Search for the cell housing the specified text and yield its (X, Y) center coordinate. 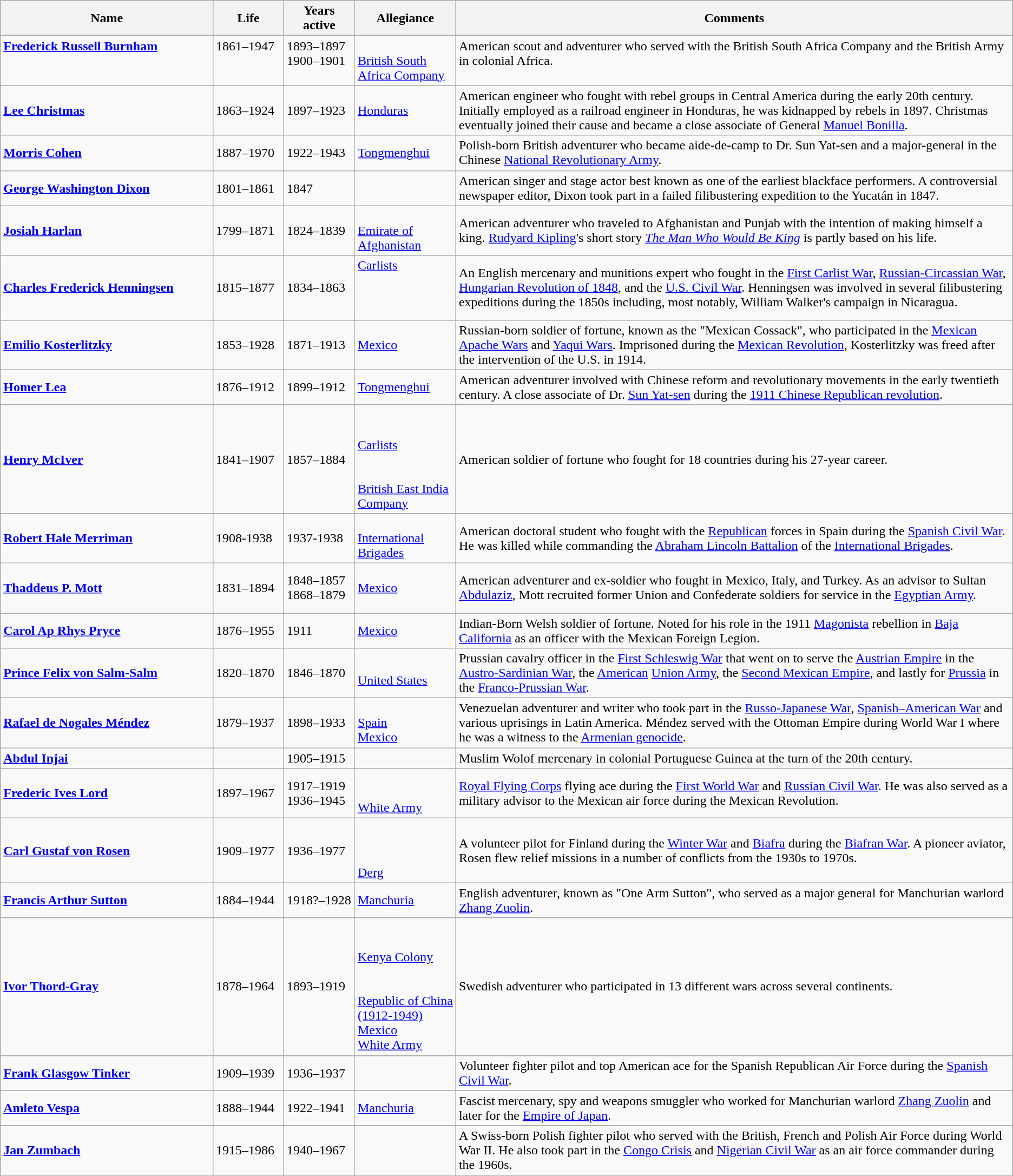
Spain Mexico (405, 723)
Charles Frederick Henningsen (107, 288)
1824–1839 (319, 231)
1879–1937 (249, 723)
George Washington Dixon (107, 188)
International Brigades (405, 538)
Allegiance (405, 18)
1940–1967 (319, 1151)
Henry McIver (107, 459)
Jan Zumbach (107, 1151)
Years active (319, 18)
1922–1941 (319, 1108)
1917–19191936–1945 (319, 793)
British South Africa Company (405, 61)
1815–1877 (249, 288)
1820–1870 (249, 673)
Morris Cohen (107, 153)
American soldier of fortune who fought for 18 countries during his 27-year career. (734, 459)
Lee Christmas (107, 110)
White Army (405, 793)
Life (249, 18)
1841–1907 (249, 459)
1908-1938 (249, 538)
1884–1944 (249, 901)
American scout and adventurer who served with the British South Africa Company and the British Army in colonial Africa. (734, 61)
1937-1938 (319, 538)
Thaddeus P. Mott (107, 588)
Robert Hale Merriman (107, 538)
1893–1897 1900–1901 (319, 61)
1922–1943 (319, 153)
1909–1939 (249, 1073)
Rafael de Nogales Méndez (107, 723)
Frank Glasgow Tinker (107, 1073)
Derg (405, 851)
1936–1937 (319, 1073)
Volunteer fighter pilot and top American ace for the Spanish Republican Air Force during the Spanish Civil War. (734, 1073)
Fascist mercenary, spy and weapons smuggler who worked for Manchurian warlord Zhang Zuolin and later for the Empire of Japan. (734, 1108)
Prince Felix von Salm-Salm (107, 673)
1876–1955 (249, 630)
1888–1944 (249, 1108)
1878–1964 (249, 987)
1915–1986 (249, 1151)
Ivor Thord-Gray (107, 987)
1848–18571868–1879 (319, 588)
Kenya Colony Republic of China (1912-1949) Mexico White Army (405, 987)
Abdul Injai (107, 758)
1897–1923 (319, 110)
1861–1947 (249, 61)
1857–1884 (319, 459)
1831–1894 (249, 588)
1897–1967 (249, 793)
Emirate of Afghanistan (405, 231)
1899–1912 (319, 387)
1863–1924 (249, 110)
Polish-born British adventurer who became aide-de-camp to Dr. Sun Yat-sen and a major-general in the Chinese National Revolutionary Army. (734, 153)
1853–1928 (249, 345)
Muslim Wolof mercenary in colonial Portuguese Guinea at the turn of the 20th century. (734, 758)
1905–1915 (319, 758)
Name (107, 18)
English adventurer, known as "One Arm Sutton", who served as a major general for Manchurian warlord Zhang Zuolin. (734, 901)
1936–1977 (319, 851)
Swedish adventurer who participated in 13 different wars across several continents. (734, 987)
Frederick Russell Burnham (107, 61)
1893–1919 (319, 987)
Francis Arthur Sutton (107, 901)
Frederic Ives Lord (107, 793)
1847 (319, 188)
Emilio Kosterlitzky (107, 345)
1887–1970 (249, 153)
1876–1912 (249, 387)
1918?–1928 (319, 901)
1801–1861 (249, 188)
1871–1913 (319, 345)
Amleto Vespa (107, 1108)
Carlists British East India Company (405, 459)
1799–1871 (249, 231)
Carlists (405, 288)
Carl Gustaf von Rosen (107, 851)
Josiah Harlan (107, 231)
United States (405, 673)
1909–1977 (249, 851)
1846–1870 (319, 673)
Carol Ap Rhys Pryce (107, 630)
1834–1863 (319, 288)
Homer Lea (107, 387)
Honduras (405, 110)
1911 (319, 630)
Comments (734, 18)
1898–1933 (319, 723)
